Scan for the cell matching the given text and deliver its [x, y] coordinate at center. 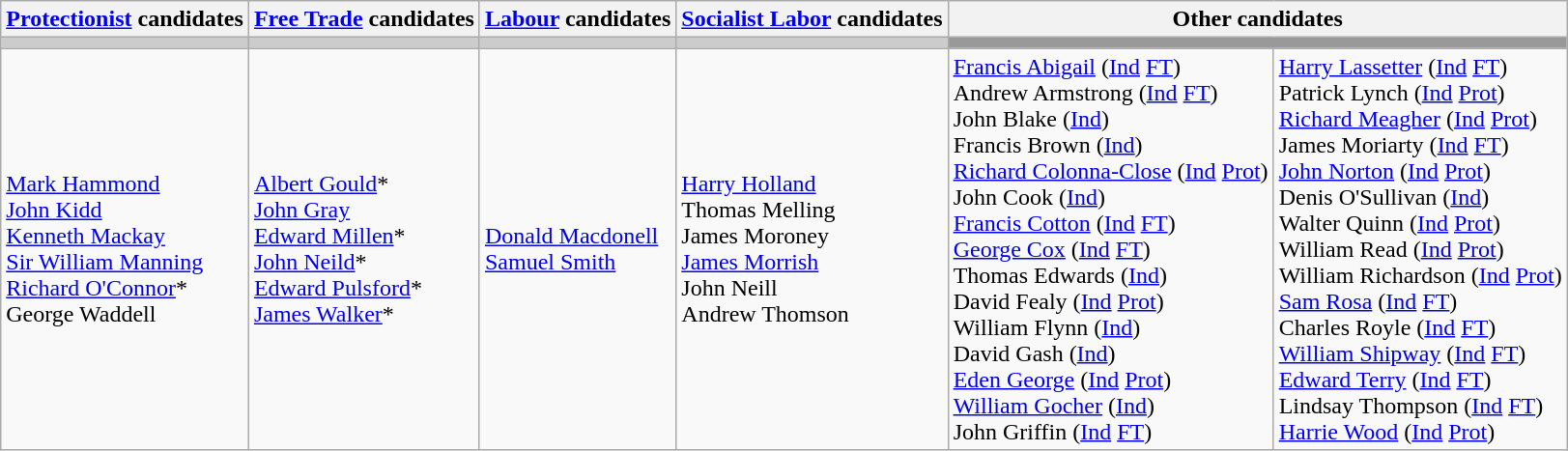
Labour candidates [578, 19]
Socialist Labor candidates [812, 19]
Mark HammondJohn KiddKenneth MackaySir William ManningRichard O'Connor*George Waddell [126, 249]
Protectionist candidates [126, 19]
Albert Gould*John GrayEdward Millen*John Neild*Edward Pulsford*James Walker* [363, 249]
Free Trade candidates [363, 19]
Donald MacdonellSamuel Smith [578, 249]
Other candidates [1258, 19]
Harry HollandThomas MellingJames MoroneyJames MorrishJohn NeillAndrew Thomson [812, 249]
